Provide the [X, Y] coordinate of the cell's center where the given text is located.  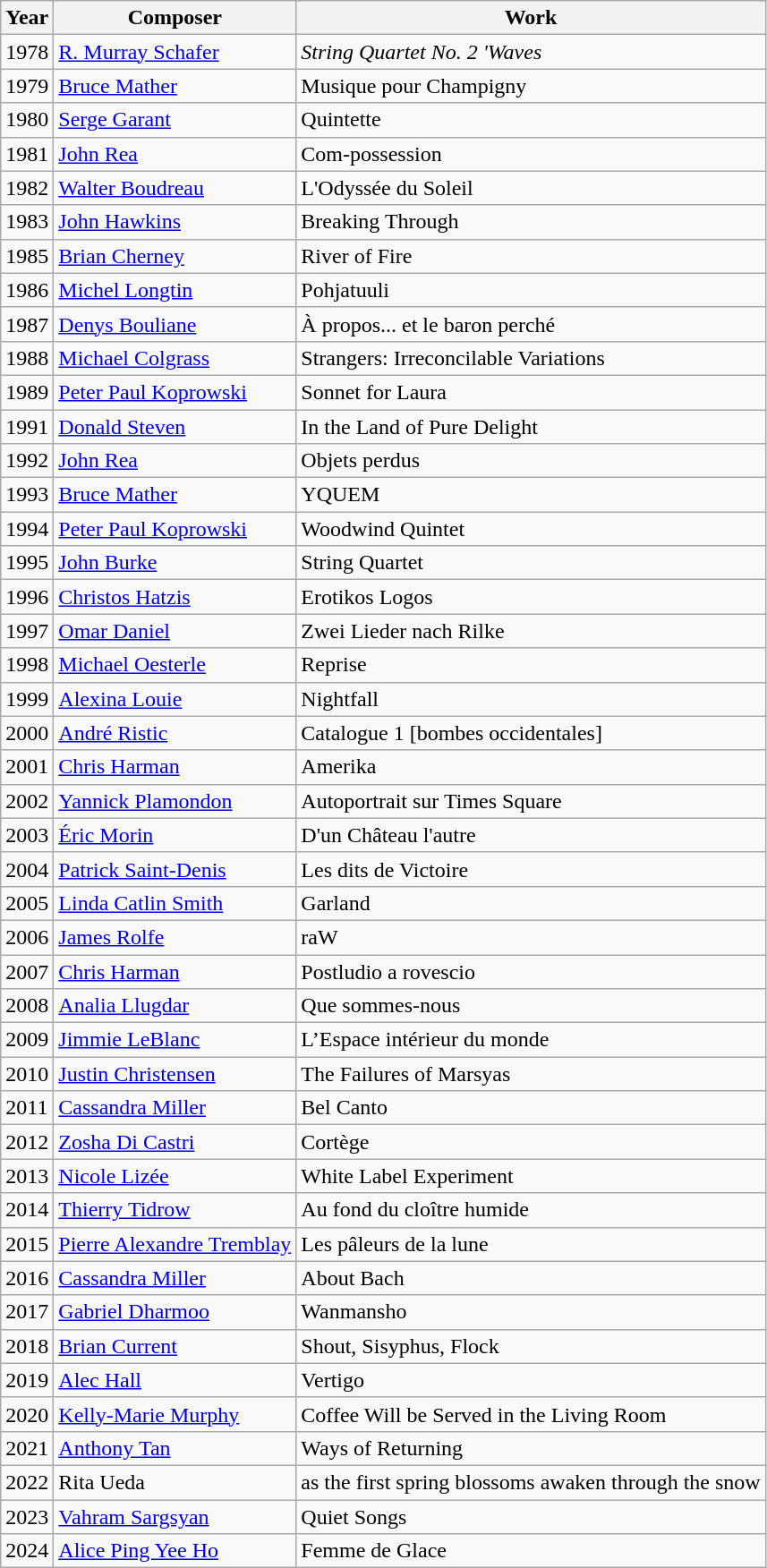
Erotikos Logos [531, 597]
1981 [27, 154]
1998 [27, 665]
2009 [27, 1040]
Serge Garant [175, 120]
In the Land of Pure Delight [531, 427]
Zwei Lieder nach Rilke [531, 631]
River of Fire [531, 256]
Objets perdus [531, 461]
2023 [27, 1517]
1978 [27, 52]
Quiet Songs [531, 1517]
Patrick Saint-Denis [175, 869]
2022 [27, 1482]
2008 [27, 1006]
Les pâleurs de la lune [531, 1244]
Kelly-Marie Murphy [175, 1414]
Sonnet for Laura [531, 392]
Alec Hall [175, 1380]
Que sommes-nous [531, 1006]
1991 [27, 427]
Les dits de Victoire [531, 869]
Woodwind Quintet [531, 529]
Postludio a rovescio [531, 971]
2016 [27, 1278]
2002 [27, 801]
2005 [27, 903]
1997 [27, 631]
Christos Hatzis [175, 597]
John Burke [175, 563]
John Hawkins [175, 222]
Bel Canto [531, 1108]
Zosha Di Castri [175, 1142]
André Ristic [175, 733]
White Label Experiment [531, 1176]
Garland [531, 903]
Yannick Plamondon [175, 801]
2007 [27, 971]
1983 [27, 222]
Breaking Through [531, 222]
Year [27, 18]
Donald Steven [175, 427]
String Quartet No. 2 'Waves [531, 52]
Reprise [531, 665]
Nicole Lizée [175, 1176]
Omar Daniel [175, 631]
Autoportrait sur Times Square [531, 801]
1982 [27, 188]
Composer [175, 18]
Denys Bouliane [175, 324]
Au fond du cloître humide [531, 1210]
1986 [27, 290]
Michael Colgrass [175, 358]
2010 [27, 1074]
About Bach [531, 1278]
Brian Current [175, 1346]
1985 [27, 256]
À propos... et le baron perché [531, 324]
Éric Morin [175, 835]
D'un Château l'autre [531, 835]
1995 [27, 563]
Com-possession [531, 154]
1999 [27, 699]
2012 [27, 1142]
2001 [27, 767]
Thierry Tidrow [175, 1210]
YQUEM [531, 495]
2000 [27, 733]
Cortège [531, 1142]
1992 [27, 461]
Shout, Sisyphus, Flock [531, 1346]
1987 [27, 324]
Amerika [531, 767]
Femme de Glace [531, 1551]
L'Odyssée du Soleil [531, 188]
Catalogue 1 [bombes occidentales] [531, 733]
2006 [27, 937]
1979 [27, 86]
Walter Boudreau [175, 188]
Nightfall [531, 699]
2004 [27, 869]
raW [531, 937]
Pierre Alexandre Tremblay [175, 1244]
Vertigo [531, 1380]
2017 [27, 1312]
James Rolfe [175, 937]
as the first spring blossoms awaken through the snow [531, 1482]
Anthony Tan [175, 1448]
Rita Ueda [175, 1482]
The Failures of Marsyas [531, 1074]
Coffee Will be Served in the Living Room [531, 1414]
2014 [27, 1210]
Musique pour Champigny [531, 86]
Work [531, 18]
Gabriel Dharmoo [175, 1312]
Vahram Sargsyan [175, 1517]
1980 [27, 120]
Quintette [531, 120]
L’Espace intérieur du monde [531, 1040]
2011 [27, 1108]
2021 [27, 1448]
1994 [27, 529]
2024 [27, 1551]
1993 [27, 495]
Justin Christensen [175, 1074]
Linda Catlin Smith [175, 903]
Pohjatuuli [531, 290]
2019 [27, 1380]
Alice Ping Yee Ho [175, 1551]
R. Murray Schafer [175, 52]
Ways of Returning [531, 1448]
1989 [27, 392]
Jimmie LeBlanc [175, 1040]
2003 [27, 835]
String Quartet [531, 563]
Brian Cherney [175, 256]
Michel Longtin [175, 290]
Wanmansho [531, 1312]
2013 [27, 1176]
1988 [27, 358]
Strangers: Irreconcilable Variations [531, 358]
2015 [27, 1244]
Analia Llugdar [175, 1006]
Alexina Louie [175, 699]
1996 [27, 597]
2018 [27, 1346]
2020 [27, 1414]
Michael Oesterle [175, 665]
